From the cell containing the given text, extract its center point as (X, Y) coordinate. 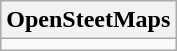
OpenSteetMaps (88, 20)
